Provide the (x, y) coordinate of the cell's center where the given text is located.  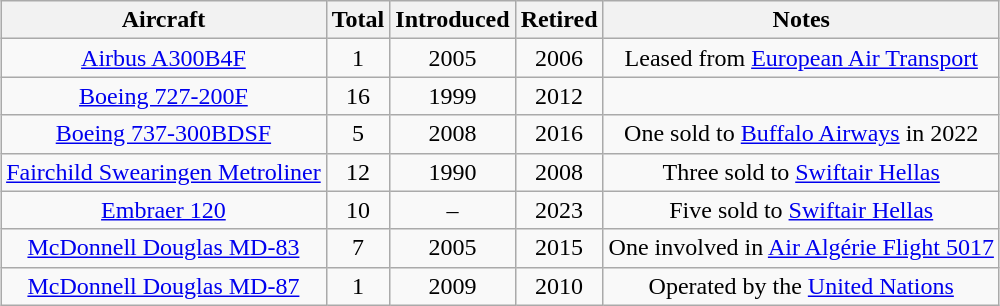
Five sold to Swiftair Hellas (801, 210)
1990 (452, 172)
2006 (559, 58)
McDonnell Douglas MD-87 (164, 286)
Retired (559, 20)
2023 (559, 210)
Three sold to Swiftair Hellas (801, 172)
2015 (559, 248)
One sold to Buffalo Airways in 2022 (801, 134)
1999 (452, 96)
Operated by the United Nations (801, 286)
2012 (559, 96)
Fairchild Swearingen Metroliner (164, 172)
2016 (559, 134)
Embraer 120 (164, 210)
12 (358, 172)
2010 (559, 286)
5 (358, 134)
McDonnell Douglas MD-83 (164, 248)
Aircraft (164, 20)
10 (358, 210)
Boeing 727-200F (164, 96)
7 (358, 248)
Leased from European Air Transport (801, 58)
Total (358, 20)
Airbus A300B4F (164, 58)
Introduced (452, 20)
16 (358, 96)
2009 (452, 286)
One involved in Air Algérie Flight 5017 (801, 248)
– (452, 210)
Notes (801, 20)
Boeing 737-300BDSF (164, 134)
